Capture the cell that displays the provided text and extract its (X, Y) central coordinate. 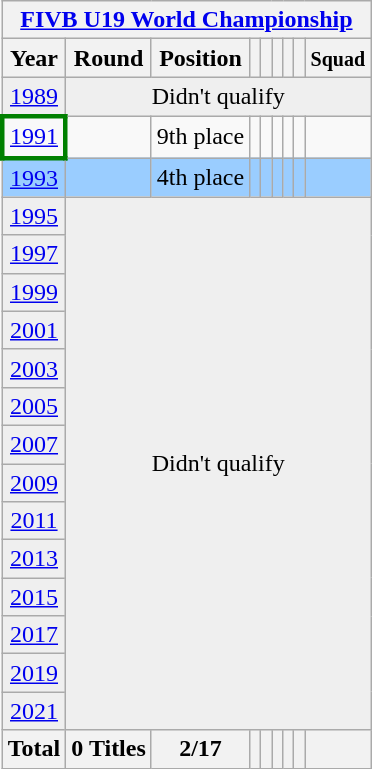
1991 (34, 136)
2003 (34, 368)
2011 (34, 521)
1997 (34, 254)
2001 (34, 330)
Total (34, 749)
2007 (34, 444)
2005 (34, 406)
2015 (34, 597)
Round (109, 58)
2021 (34, 711)
4th place (200, 178)
Year (34, 58)
2013 (34, 559)
1993 (34, 178)
2019 (34, 673)
0 Titles (109, 749)
1995 (34, 216)
2009 (34, 483)
1999 (34, 292)
2/17 (200, 749)
1989 (34, 97)
FIVB U19 World Championship (186, 20)
9th place (200, 136)
Position (200, 58)
2017 (34, 635)
Squad (338, 58)
